Return (X, Y) of the center of cell containing provided text 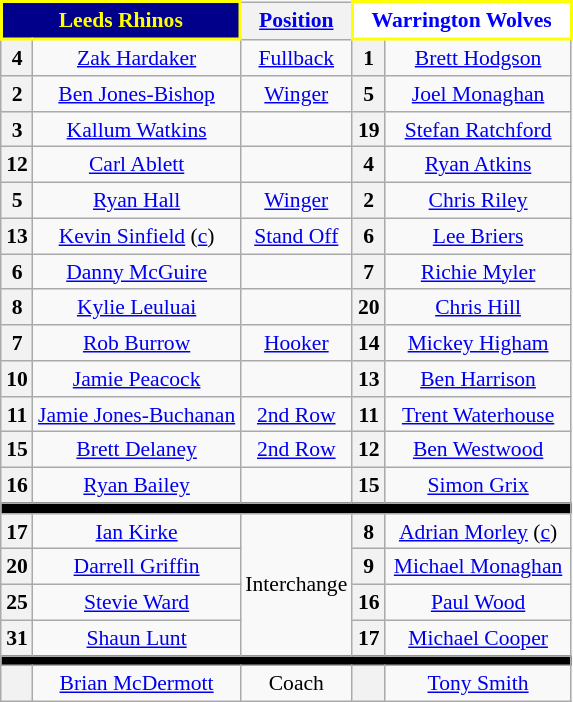
1 (368, 57)
10 (17, 379)
Chris Hill (478, 307)
Hooker (296, 343)
3 (17, 129)
Chris Riley (478, 200)
Simon Grix (478, 485)
Stefan Ratchford (478, 129)
Ryan Atkins (478, 165)
Kevin Sinfield (c) (136, 236)
Stand Off (296, 236)
Shaun Lunt (136, 638)
Kylie Leuluai (136, 307)
Danny McGuire (136, 272)
14 (368, 343)
Fullback (296, 57)
Ben Harrison (478, 379)
31 (17, 638)
Jamie Jones-Buchanan (136, 414)
Warrington Wolves (462, 20)
Position (296, 20)
Carl Ablett (136, 165)
Jamie Peacock (136, 379)
Rob Burrow (136, 343)
Joel Monaghan (478, 94)
Brian McDermott (136, 684)
Tony Smith (478, 684)
Coach (296, 684)
19 (368, 129)
Kallum Watkins (136, 129)
Zak Hardaker (136, 57)
Leeds Rhinos (120, 20)
Michael Cooper (478, 638)
Paul Wood (478, 602)
Brett Delaney (136, 450)
Ryan Bailey (136, 485)
Ian Kirke (136, 531)
Lee Briers (478, 236)
Richie Myler (478, 272)
Brett Hodgson (478, 57)
Ben Jones-Bishop (136, 94)
Adrian Morley (c) (478, 531)
Trent Waterhouse (478, 414)
Darrell Griffin (136, 567)
9 (368, 567)
Mickey Higham (478, 343)
Ryan Hall (136, 200)
Michael Monaghan (478, 567)
25 (17, 602)
Stevie Ward (136, 602)
Ben Westwood (478, 450)
Interchange (296, 584)
